Pinpoint the cell where the given text exists, returning its [x, y] midpoint coordinate. 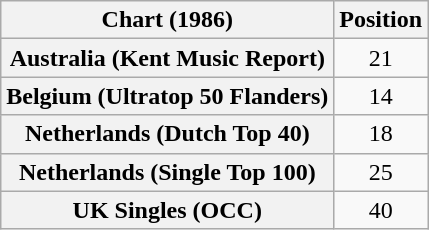
18 [381, 134]
Chart (1986) [168, 20]
Netherlands (Dutch Top 40) [168, 134]
Netherlands (Single Top 100) [168, 172]
40 [381, 210]
UK Singles (OCC) [168, 210]
21 [381, 58]
Position [381, 20]
Belgium (Ultratop 50 Flanders) [168, 96]
Australia (Kent Music Report) [168, 58]
14 [381, 96]
25 [381, 172]
